Locate the cell with the specified text and output its [x, y] center coordinate. 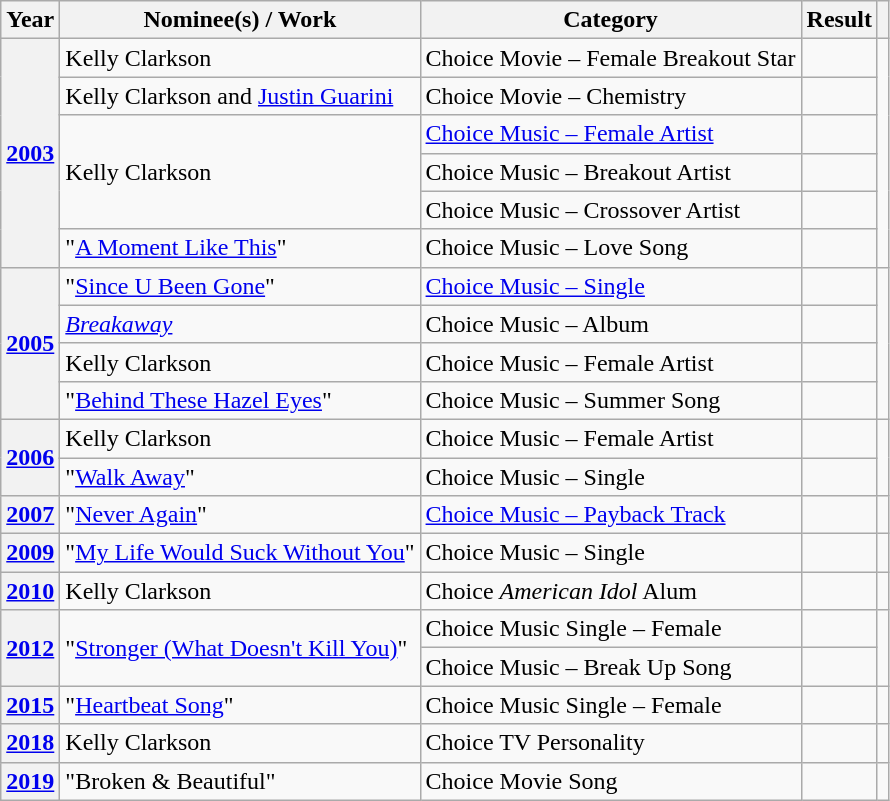
2006 [30, 457]
Choice Movie – Chemistry [610, 96]
2007 [30, 515]
2019 [30, 781]
"Behind These Hazel Eyes" [240, 400]
Kelly Clarkson and Justin Guarini [240, 96]
Year [30, 20]
"Broken & Beautiful" [240, 781]
2005 [30, 343]
Choice Music – Break Up Song [610, 667]
2003 [30, 153]
"A Moment Like This" [240, 248]
Choice Movie Song [610, 781]
Choice Music – Payback Track [610, 515]
Breakaway [240, 324]
"Never Again" [240, 515]
Category [610, 20]
2018 [30, 743]
"Heartbeat Song" [240, 705]
2012 [30, 648]
Choice Music – Breakout Artist [610, 172]
"Walk Away" [240, 477]
Result [839, 20]
Choice American Idol Alum [610, 591]
"Stronger (What Doesn't Kill You)" [240, 648]
Choice Music – Crossover Artist [610, 210]
2009 [30, 553]
Nominee(s) / Work [240, 20]
"Since U Been Gone" [240, 286]
Choice Music – Summer Song [610, 400]
2015 [30, 705]
2010 [30, 591]
Choice TV Personality [610, 743]
Choice Music – Love Song [610, 248]
"My Life Would Suck Without You" [240, 553]
Choice Movie – Female Breakout Star [610, 58]
Choice Music – Album [610, 324]
